Return (X, Y) of the center of cell containing provided text 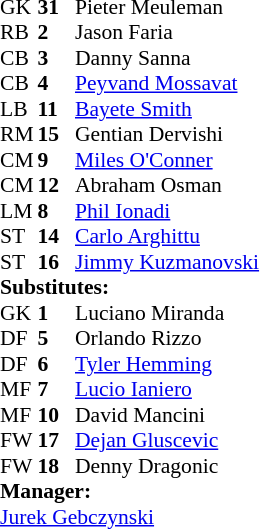
LM (19, 211)
6 (57, 364)
4 (57, 83)
Manager: (130, 491)
Orlando Rizzo (167, 339)
Peyvand Mossavat (167, 83)
10 (57, 415)
Jimmy Kuzmanovski (167, 262)
11 (57, 109)
9 (57, 160)
Abraham Osman (167, 185)
17 (57, 441)
LB (19, 109)
Dejan Gluscevic (167, 441)
1 (57, 313)
Luciano Miranda (167, 313)
Bayete Smith (167, 109)
Tyler Hemming (167, 364)
3 (57, 58)
Lucio Ianiero (167, 389)
16 (57, 262)
David Mancini (167, 415)
15 (57, 135)
12 (57, 185)
18 (57, 466)
Gentian Dervishi (167, 135)
RM (19, 135)
Substitutes: (130, 287)
7 (57, 389)
Jason Faria (167, 33)
Danny Sanna (167, 58)
RB (19, 33)
Miles O'Conner (167, 160)
5 (57, 339)
Carlo Arghittu (167, 237)
Denny Dragonic (167, 466)
Phil Ionadi (167, 211)
8 (57, 211)
2 (57, 33)
GK (19, 313)
14 (57, 237)
